Provide the [x, y] coordinate of the cell's center where the given text is located.  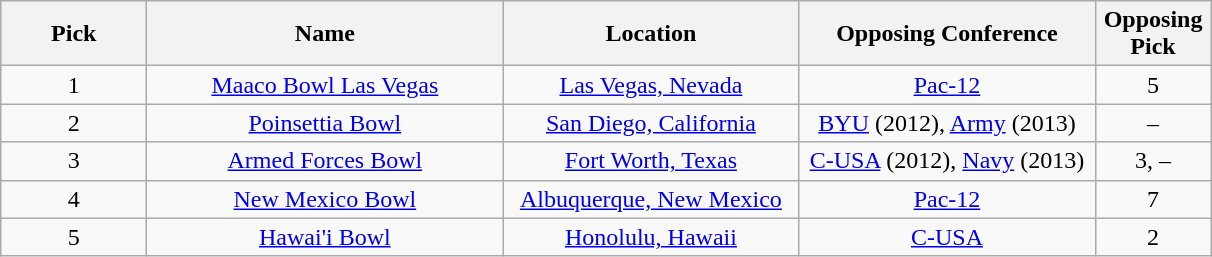
C-USA [947, 237]
Poinsettia Bowl [325, 123]
San Diego, California [651, 123]
– [1153, 123]
Location [651, 34]
Maaco Bowl Las Vegas [325, 85]
3 [74, 161]
Fort Worth, Texas [651, 161]
3, – [1153, 161]
Armed Forces Bowl [325, 161]
Name [325, 34]
1 [74, 85]
Pick [74, 34]
New Mexico Bowl [325, 199]
BYU (2012), Army (2013) [947, 123]
Opposing Conference [947, 34]
Las Vegas, Nevada [651, 85]
Opposing Pick [1153, 34]
4 [74, 199]
C-USA (2012), Navy (2013) [947, 161]
Hawai'i Bowl [325, 237]
7 [1153, 199]
Albuquerque, New Mexico [651, 199]
Honolulu, Hawaii [651, 237]
